Locate the cell with the specified text and output its (x, y) center coordinate. 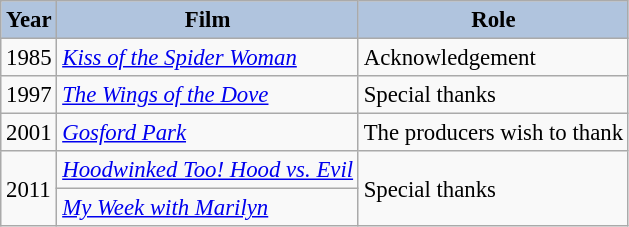
Year (29, 20)
Role (493, 20)
The producers wish to thank (493, 133)
My Week with Marilyn (208, 208)
1985 (29, 58)
2001 (29, 133)
Hoodwinked Too! Hood vs. Evil (208, 170)
1997 (29, 95)
Gosford Park (208, 133)
2011 (29, 188)
Film (208, 20)
The Wings of the Dove (208, 95)
Kiss of the Spider Woman (208, 58)
Acknowledgement (493, 58)
